Locate the cell with the specified text and output its (x, y) center coordinate. 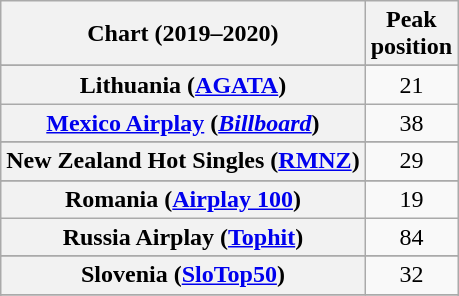
Slovenia (SloTop50) (183, 275)
Romania (Airplay 100) (183, 199)
84 (411, 237)
Russia Airplay (Tophit) (183, 237)
21 (411, 85)
New Zealand Hot Singles (RMNZ) (183, 161)
Peakposition (411, 34)
38 (411, 123)
32 (411, 275)
Chart (2019–2020) (183, 34)
29 (411, 161)
Lithuania (AGATA) (183, 85)
Mexico Airplay (Billboard) (183, 123)
19 (411, 199)
